Scan for the cell matching the given text and deliver its (X, Y) coordinate at center. 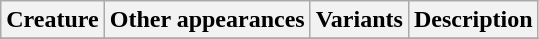
Description (473, 20)
Creature (52, 20)
Variants (359, 20)
Other appearances (207, 20)
